Detect which cell encompasses the target text, then output its [x, y] center coordinate. 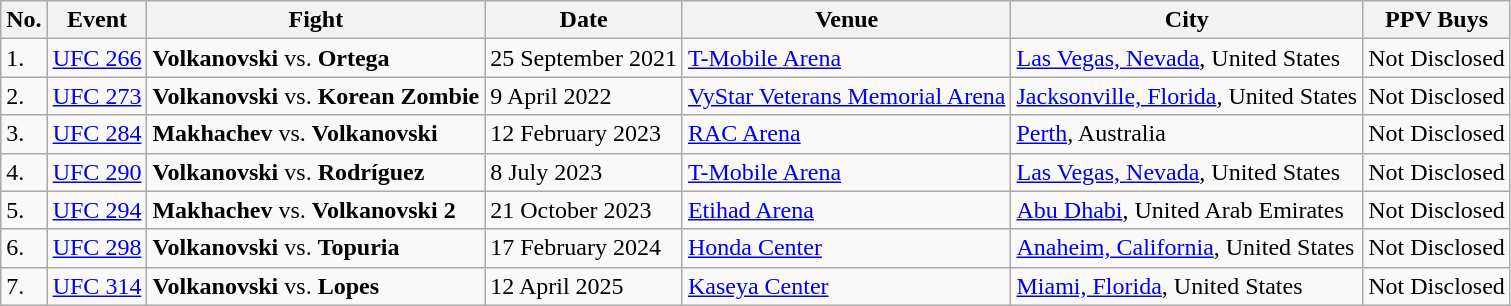
UFC 273 [97, 96]
Kaseya Center [846, 286]
PPV Buys [1437, 20]
Event [97, 20]
Miami, Florida, United States [1187, 286]
Perth, Australia [1187, 134]
12 April 2025 [584, 286]
Etihad Arena [846, 210]
17 February 2024 [584, 248]
1. [24, 58]
Jacksonville, Florida, United States [1187, 96]
12 February 2023 [584, 134]
UFC 314 [97, 286]
Honda Center [846, 248]
2. [24, 96]
Anaheim, California, United States [1187, 248]
3. [24, 134]
8 July 2023 [584, 172]
UFC 298 [97, 248]
5. [24, 210]
Volkanovski vs. Ortega [316, 58]
6. [24, 248]
Venue [846, 20]
UFC 294 [97, 210]
Makhachev vs. Volkanovski 2 [316, 210]
9 April 2022 [584, 96]
25 September 2021 [584, 58]
Date [584, 20]
UFC 266 [97, 58]
4. [24, 172]
Volkanovski vs. Korean Zombie [316, 96]
No. [24, 20]
Volkanovski vs. Lopes [316, 286]
7. [24, 286]
UFC 290 [97, 172]
City [1187, 20]
Abu Dhabi, United Arab Emirates [1187, 210]
RAC Arena [846, 134]
Volkanovski vs. Rodríguez [316, 172]
Fight [316, 20]
VyStar Veterans Memorial Arena [846, 96]
21 October 2023 [584, 210]
UFC 284 [97, 134]
Makhachev vs. Volkanovski [316, 134]
Volkanovski vs. Topuria [316, 248]
